Determine the (X, Y) coordinate at the center of the cell enclosing the given text.  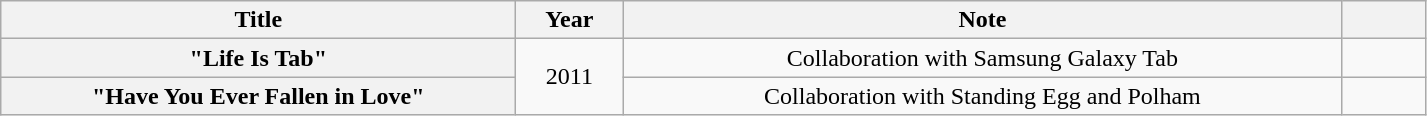
"Have You Ever Fallen in Love" (258, 96)
Collaboration with Samsung Galaxy Tab (982, 58)
"Life Is Tab" (258, 58)
Note (982, 20)
Collaboration with Standing Egg and Polham (982, 96)
Year (570, 20)
Title (258, 20)
2011 (570, 77)
